For the text-containing cell, return its midpoint in [x, y] coordinate format. 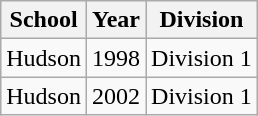
Division [202, 20]
School [44, 20]
2002 [116, 96]
1998 [116, 58]
Year [116, 20]
